Extract the (x, y) coordinate from the center of the cell holding the provided text.  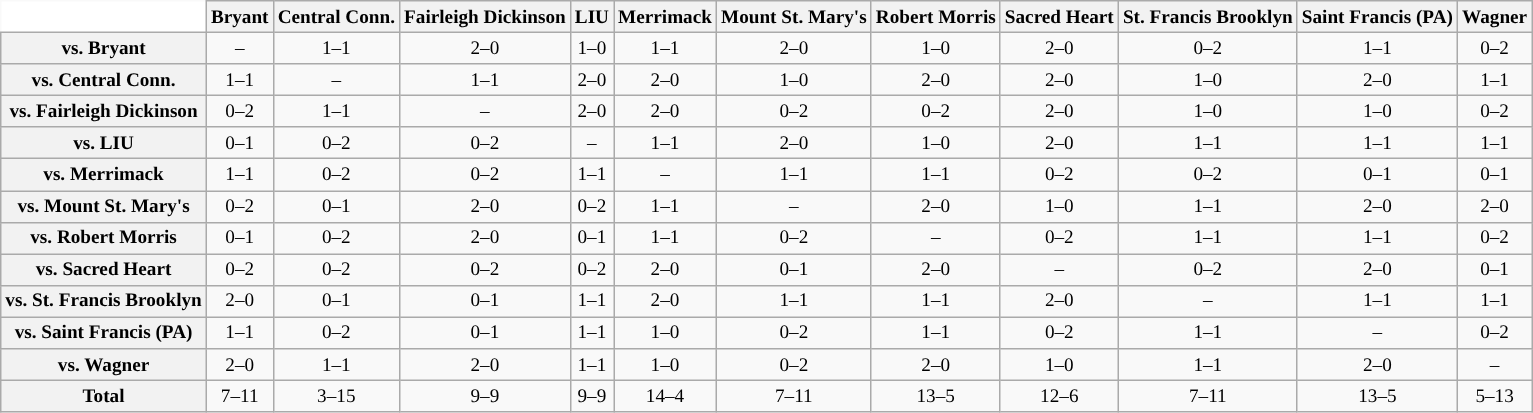
vs. LIU (104, 143)
vs. Fairleigh Dickinson (104, 111)
vs. Sacred Heart (104, 270)
vs. St. Francis Brooklyn (104, 301)
Fairleigh Dickinson (486, 17)
Sacred Heart (1059, 17)
vs. Merrimack (104, 175)
Wagner (1494, 17)
vs. Wagner (104, 365)
Bryant (240, 17)
12–6 (1059, 396)
Total (104, 396)
5–13 (1494, 396)
Robert Morris (936, 17)
vs. Central Conn. (104, 80)
St. Francis Brooklyn (1208, 17)
Merrimack (666, 17)
14–4 (666, 396)
vs. Robert Morris (104, 238)
Saint Francis (PA) (1377, 17)
3–15 (336, 396)
vs. Bryant (104, 48)
vs. Saint Francis (PA) (104, 333)
Mount St. Mary's (794, 17)
LIU (592, 17)
Central Conn. (336, 17)
vs. Mount St. Mary's (104, 206)
